Return (X, Y) of the center of cell containing provided text 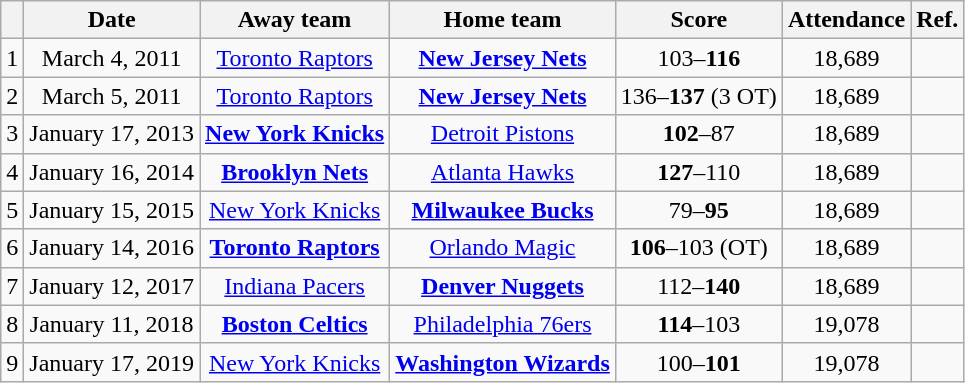
Orlando Magic (503, 248)
3 (12, 134)
5 (12, 210)
March 4, 2011 (112, 58)
9 (12, 362)
January 14, 2016 (112, 248)
100–101 (698, 362)
Brooklyn Nets (295, 172)
January 12, 2017 (112, 286)
Washington Wizards (503, 362)
136–137 (3 OT) (698, 96)
Detroit Pistons (503, 134)
7 (12, 286)
1 (12, 58)
103–116 (698, 58)
2 (12, 96)
Atlanta Hawks (503, 172)
January 17, 2013 (112, 134)
Indiana Pacers (295, 286)
Philadelphia 76ers (503, 324)
114–103 (698, 324)
Ref. (938, 20)
Attendance (846, 20)
January 15, 2015 (112, 210)
Score (698, 20)
Boston Celtics (295, 324)
127–110 (698, 172)
102–87 (698, 134)
79–95 (698, 210)
January 16, 2014 (112, 172)
Away team (295, 20)
6 (12, 248)
Home team (503, 20)
January 11, 2018 (112, 324)
Date (112, 20)
112–140 (698, 286)
January 17, 2019 (112, 362)
Denver Nuggets (503, 286)
106–103 (OT) (698, 248)
8 (12, 324)
March 5, 2011 (112, 96)
Milwaukee Bucks (503, 210)
4 (12, 172)
